Capture the cell that displays the provided text and extract its [X, Y] central coordinate. 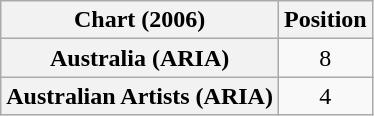
Australia (ARIA) [140, 58]
Position [325, 20]
4 [325, 96]
Australian Artists (ARIA) [140, 96]
Chart (2006) [140, 20]
8 [325, 58]
